Detect which cell encompasses the target text, then output its (x, y) center coordinate. 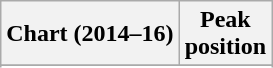
Chart (2014–16) (90, 34)
Peakposition (225, 34)
